Locate the cell with the specified text and output its [X, Y] center coordinate. 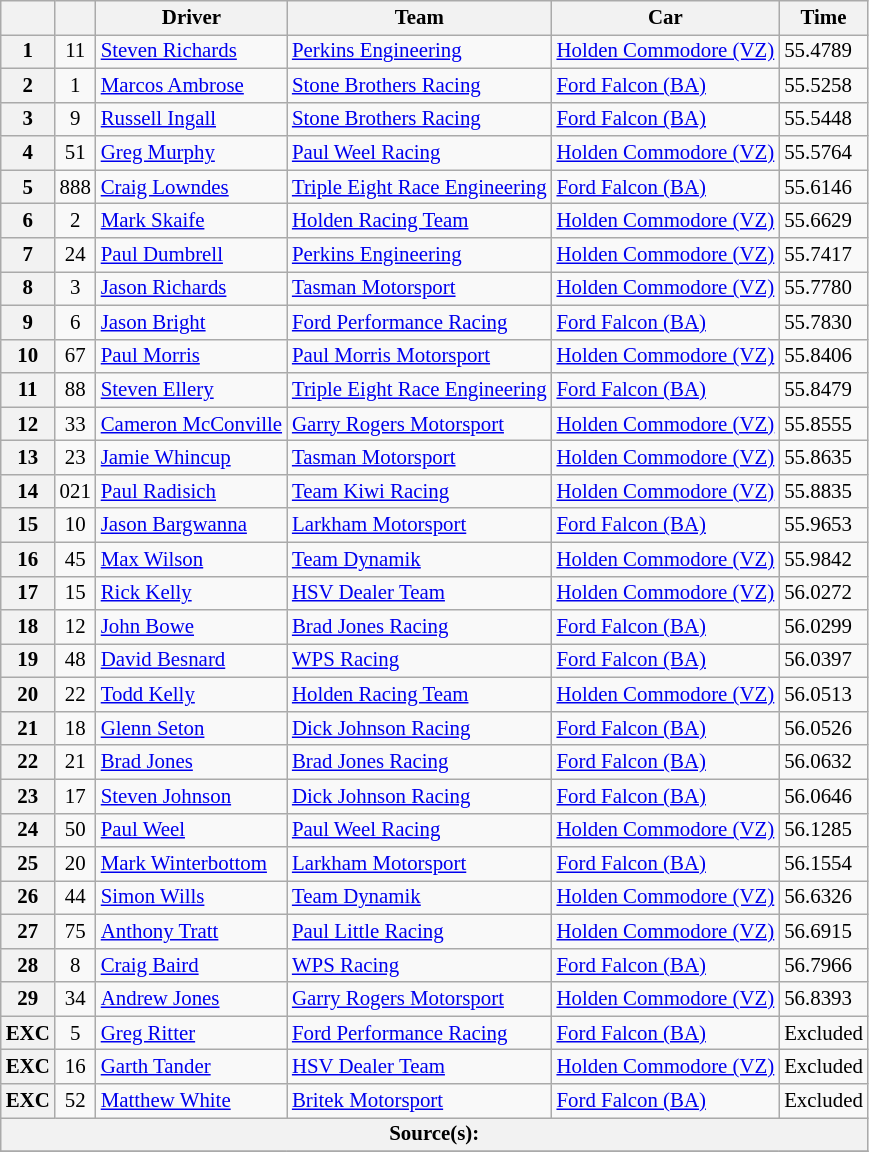
Paul Little Racing [420, 931]
50 [76, 830]
Anthony Tratt [192, 931]
29 [28, 999]
27 [28, 931]
55.5764 [824, 153]
56.0272 [824, 593]
Steven Richards [192, 51]
55.5258 [824, 85]
55.6146 [824, 187]
Craig Lowndes [192, 187]
Garth Tander [192, 1067]
88 [76, 390]
55.9653 [824, 525]
44 [76, 898]
56.0397 [824, 661]
13 [28, 458]
Todd Kelly [192, 695]
Steven Ellery [192, 390]
55.8479 [824, 390]
55.8635 [824, 458]
Rick Kelly [192, 593]
56.0632 [824, 762]
26 [28, 898]
55.9842 [824, 559]
56.1285 [824, 830]
25 [28, 864]
Team Kiwi Racing [420, 491]
55.5448 [824, 119]
55.8555 [824, 424]
Jason Richards [192, 288]
56.7966 [824, 965]
Mark Skaife [192, 221]
Cameron McConville [192, 424]
888 [76, 187]
Craig Baird [192, 965]
Jamie Whincup [192, 458]
Andrew Jones [192, 999]
56.8393 [824, 999]
Matthew White [192, 1101]
021 [76, 491]
Paul Morris [192, 356]
Jason Bargwanna [192, 525]
45 [76, 559]
Time [824, 18]
55.7780 [824, 288]
Driver [192, 18]
Brad Jones [192, 762]
51 [76, 153]
56.0299 [824, 627]
75 [76, 931]
56.6326 [824, 898]
56.6915 [824, 931]
David Besnard [192, 661]
Paul Radisich [192, 491]
55.6629 [824, 221]
33 [76, 424]
Paul Dumbrell [192, 255]
7 [28, 255]
Steven Johnson [192, 796]
55.8406 [824, 356]
Car [666, 18]
Mark Winterbottom [192, 864]
55.7417 [824, 255]
John Bowe [192, 627]
Paul Weel [192, 830]
Simon Wills [192, 898]
56.1554 [824, 864]
Greg Ritter [192, 1033]
Source(s): [434, 1135]
Russell Ingall [192, 119]
14 [28, 491]
67 [76, 356]
55.4789 [824, 51]
52 [76, 1101]
Marcos Ambrose [192, 85]
Jason Bright [192, 322]
56.0646 [824, 796]
Paul Morris Motorsport [420, 356]
28 [28, 965]
Glenn Seton [192, 728]
34 [76, 999]
55.8835 [824, 491]
Team [420, 18]
19 [28, 661]
Britek Motorsport [420, 1101]
56.0513 [824, 695]
Max Wilson [192, 559]
Greg Murphy [192, 153]
55.7830 [824, 322]
48 [76, 661]
56.0526 [824, 728]
4 [28, 153]
